Search for the cell housing the specified text and yield its (X, Y) center coordinate. 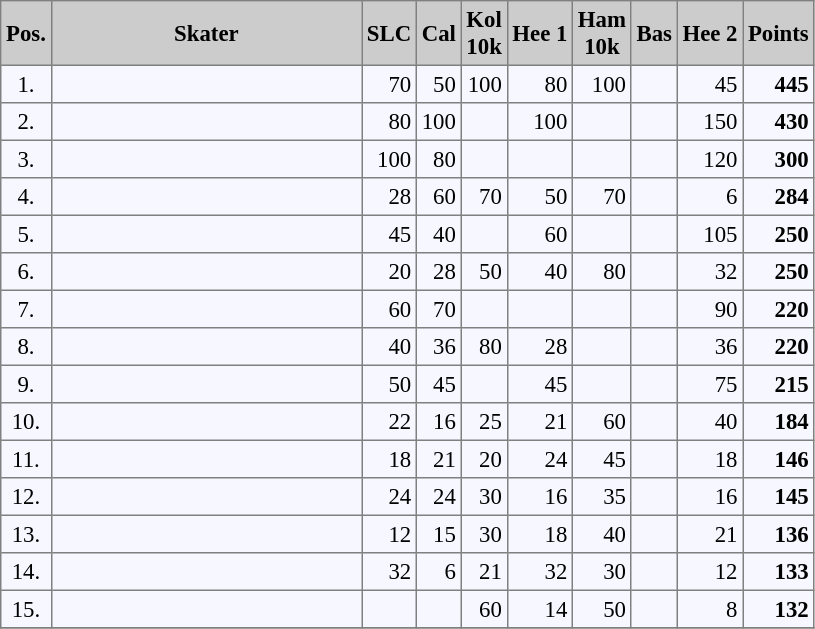
Skater (206, 33)
136 (778, 534)
22 (390, 422)
Kol10k (484, 33)
Cal (438, 33)
445 (778, 84)
120 (710, 159)
Bas (654, 33)
Ham10k (602, 33)
35 (602, 497)
10. (26, 422)
90 (710, 309)
15 (438, 534)
Pos. (26, 33)
5. (26, 234)
15. (26, 609)
133 (778, 572)
132 (778, 609)
7. (26, 309)
105 (710, 234)
215 (778, 384)
8. (26, 347)
1. (26, 84)
145 (778, 497)
11. (26, 459)
12. (26, 497)
14. (26, 572)
284 (778, 197)
13. (26, 534)
75 (710, 384)
Hee 2 (710, 33)
146 (778, 459)
3. (26, 159)
184 (778, 422)
430 (778, 122)
2. (26, 122)
Points (778, 33)
SLC (390, 33)
14 (540, 609)
300 (778, 159)
Hee 1 (540, 33)
9. (26, 384)
4. (26, 197)
150 (710, 122)
8 (710, 609)
25 (484, 422)
6. (26, 272)
